Pinpoint the cell where the given text exists, returning its [X, Y] midpoint coordinate. 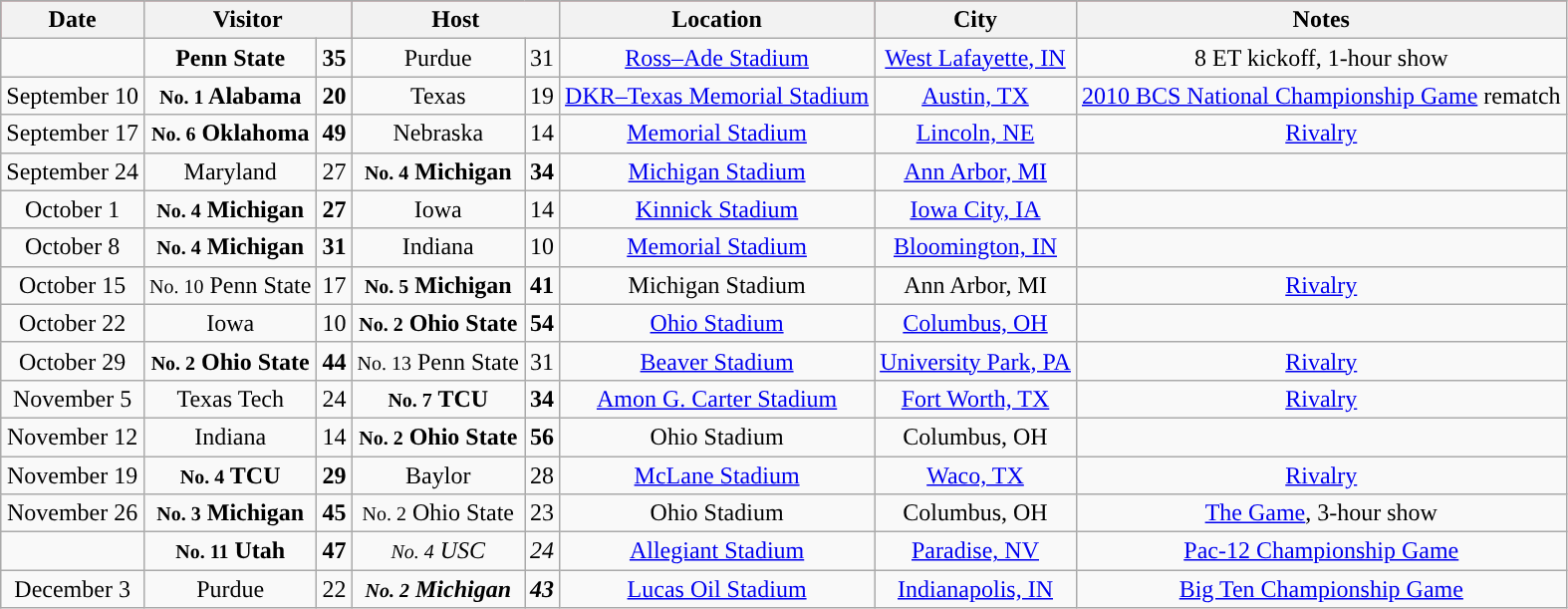
No. 13 Penn State [438, 361]
49 [335, 134]
Pac-12 Championship Game [1321, 551]
29 [335, 475]
44 [335, 361]
Baylor [438, 475]
No. 4 TCU [230, 475]
35 [335, 58]
November 12 [73, 437]
Nebraska [438, 134]
Notes [1321, 20]
Texas Tech [230, 399]
Austin, TX [976, 96]
2010 BCS National Championship Game rematch [1321, 96]
University Park, PA [976, 361]
Beaver Stadium [717, 361]
20 [335, 96]
47 [335, 551]
Big Ten Championship Game [1321, 589]
Ross–Ade Stadium [717, 58]
Allegiant Stadium [717, 551]
Date [73, 20]
56 [542, 437]
Fort Worth, TX [976, 399]
No. 6 Oklahoma [230, 134]
Penn State [230, 58]
22 [335, 589]
Waco, TX [976, 475]
Kinnick Stadium [717, 209]
Host [456, 20]
City [976, 20]
Lucas Oil Stadium [717, 589]
October 15 [73, 285]
45 [335, 513]
October 8 [73, 247]
DKR–Texas Memorial Stadium [717, 96]
17 [335, 285]
November 5 [73, 399]
No. 10 Penn State [230, 285]
September 24 [73, 171]
No. 5 Michigan [438, 285]
West Lafayette, IN [976, 58]
December 3 [73, 589]
October 1 [73, 209]
September 10 [73, 96]
November 19 [73, 475]
No. 11 Utah [230, 551]
Visitor [247, 20]
No. 1 Alabama [230, 96]
November 26 [73, 513]
Maryland [230, 171]
October 29 [73, 361]
No. 4 USC [438, 551]
October 22 [73, 323]
No. 3 Michigan [230, 513]
Indianapolis, IN [976, 589]
19 [542, 96]
Texas [438, 96]
23 [542, 513]
28 [542, 475]
Iowa City, IA [976, 209]
41 [542, 285]
Paradise, NV [976, 551]
Lincoln, NE [976, 134]
Amon G. Carter Stadium [717, 399]
McLane Stadium [717, 475]
43 [542, 589]
The Game, 3-hour show [1321, 513]
September 17 [73, 134]
No. 2 Michigan [438, 589]
No. 7 TCU [438, 399]
Bloomington, IN [976, 247]
Location [717, 20]
8 ET kickoff, 1-hour show [1321, 58]
54 [542, 323]
